Output the (X, Y) coordinate of the center of the cell containing the given text.  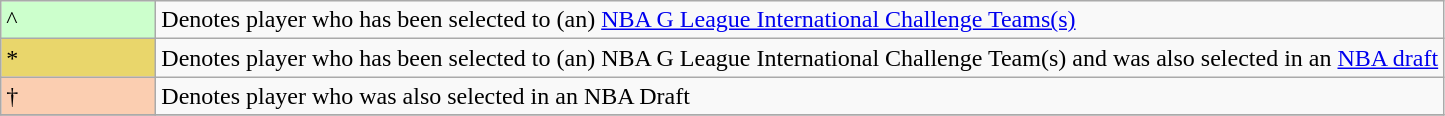
Denotes player who was also selected in an NBA Draft (800, 96)
† (78, 96)
^ (78, 20)
Denotes player who has been selected to (an) NBA G League International Challenge Team(s) and was also selected in an NBA draft (800, 58)
Denotes player who has been selected to (an) NBA G League International Challenge Teams(s) (800, 20)
* (78, 58)
